Identify which cell holds the provided text, then report its (x, y) central coordinate. 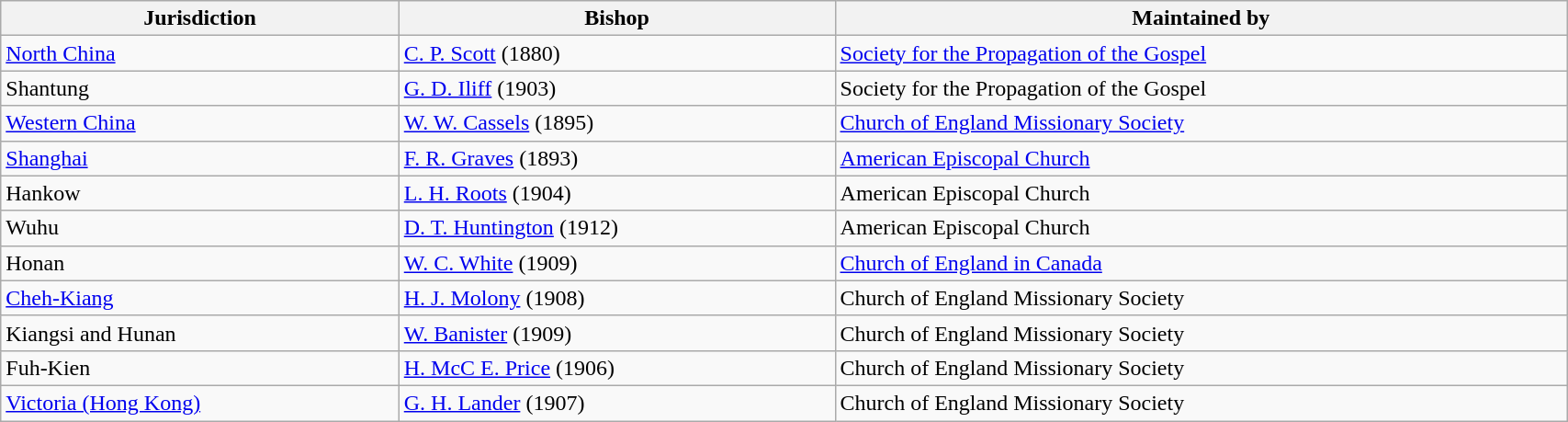
Victoria (Hong Kong) (200, 403)
Hankow (200, 193)
Cheh-Kiang (200, 298)
Western China (200, 123)
D. T. Huntington (1912) (617, 228)
Shantung (200, 88)
Kiangsi and Hunan (200, 333)
Wuhu (200, 228)
Bishop (617, 18)
North China (200, 53)
Shanghai (200, 158)
G. H. Lander (1907) (617, 403)
Maintained by (1201, 18)
F. R. Graves (1893) (617, 158)
C. P. Scott (1880) (617, 53)
G. D. Iliff (1903) (617, 88)
Church of England in Canada (1201, 263)
W. C. White (1909) (617, 263)
H. J. Molony (1908) (617, 298)
W. Banister (1909) (617, 333)
H. McC E. Price (1906) (617, 368)
L. H. Roots (1904) (617, 193)
Jurisdiction (200, 18)
Fuh-Kien (200, 368)
Honan (200, 263)
W. W. Cassels (1895) (617, 123)
